Detect which cell encompasses the target text, then output its (X, Y) center coordinate. 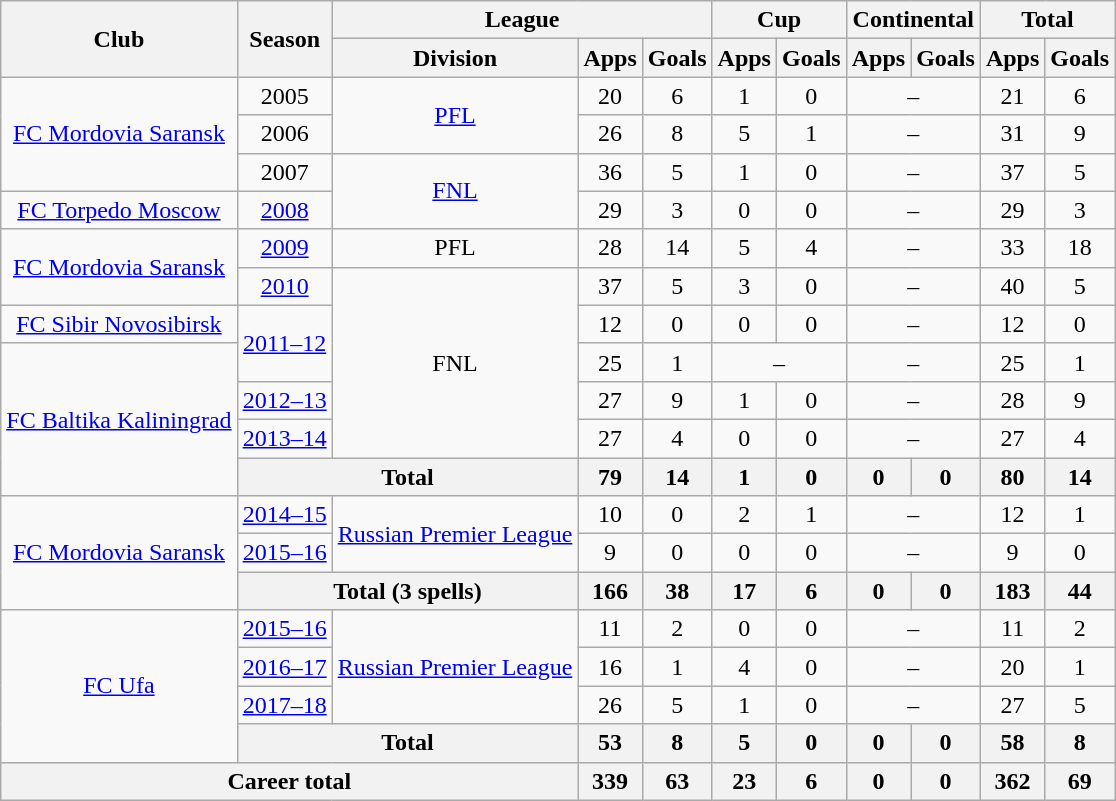
53 (610, 743)
2009 (284, 248)
League (522, 20)
Total (3 spells) (408, 591)
Division (455, 58)
2005 (284, 96)
44 (1080, 591)
2012–13 (284, 400)
166 (610, 591)
2008 (284, 210)
21 (1012, 96)
2011–12 (284, 343)
183 (1012, 591)
63 (677, 781)
33 (1012, 248)
40 (1012, 286)
2017–18 (284, 705)
36 (610, 172)
10 (610, 515)
Season (284, 39)
38 (677, 591)
58 (1012, 743)
FC Baltika Kaliningrad (119, 419)
Club (119, 39)
Continental (913, 20)
31 (1012, 134)
2006 (284, 134)
FC Sibir Novosibirsk (119, 324)
2010 (284, 286)
362 (1012, 781)
2014–15 (284, 515)
2007 (284, 172)
FC Ufa (119, 686)
80 (1012, 477)
18 (1080, 248)
23 (744, 781)
2013–14 (284, 438)
339 (610, 781)
2016–17 (284, 667)
Career total (290, 781)
69 (1080, 781)
FC Torpedo Moscow (119, 210)
Cup (779, 20)
17 (744, 591)
79 (610, 477)
16 (610, 667)
